Extract the (x, y) coordinate from the center of the cell holding the provided text.  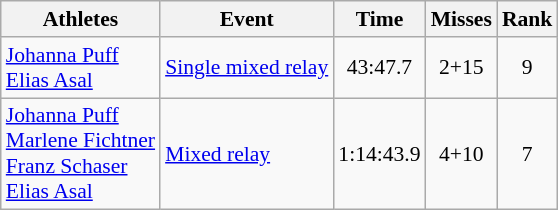
Misses (462, 19)
2+15 (462, 68)
Johanna PuffElias Asal (80, 68)
Mixed relay (246, 154)
43:47.7 (379, 68)
1:14:43.9 (379, 154)
7 (528, 154)
9 (528, 68)
Johanna PuffMarlene FichtnerFranz SchaserElias Asal (80, 154)
Single mixed relay (246, 68)
Athletes (80, 19)
Event (246, 19)
Rank (528, 19)
Time (379, 19)
4+10 (462, 154)
